Determine the (x, y) coordinate at the center of the cell enclosing the given text.  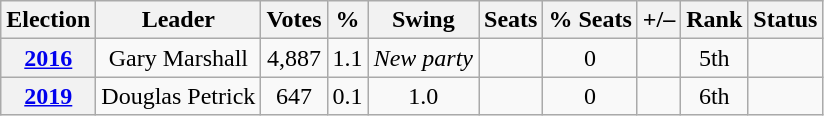
% (348, 20)
Seats (510, 20)
Rank (714, 20)
Election (48, 20)
4,887 (294, 58)
Leader (178, 20)
0.1 (348, 96)
6th (714, 96)
New party (423, 58)
1.0 (423, 96)
+/– (658, 20)
% Seats (590, 20)
5th (714, 58)
647 (294, 96)
Status (786, 20)
Gary Marshall (178, 58)
1.1 (348, 58)
Douglas Petrick (178, 96)
Votes (294, 20)
2019 (48, 96)
2016 (48, 58)
Swing (423, 20)
